From the cell containing the given text, extract its center point as (X, Y) coordinate. 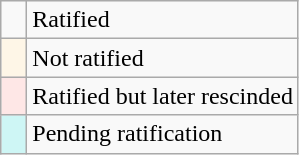
Ratified but later rescinded (163, 96)
Pending ratification (163, 134)
Not ratified (163, 58)
Ratified (163, 20)
